Locate the cell with the specified text and output its [X, Y] center coordinate. 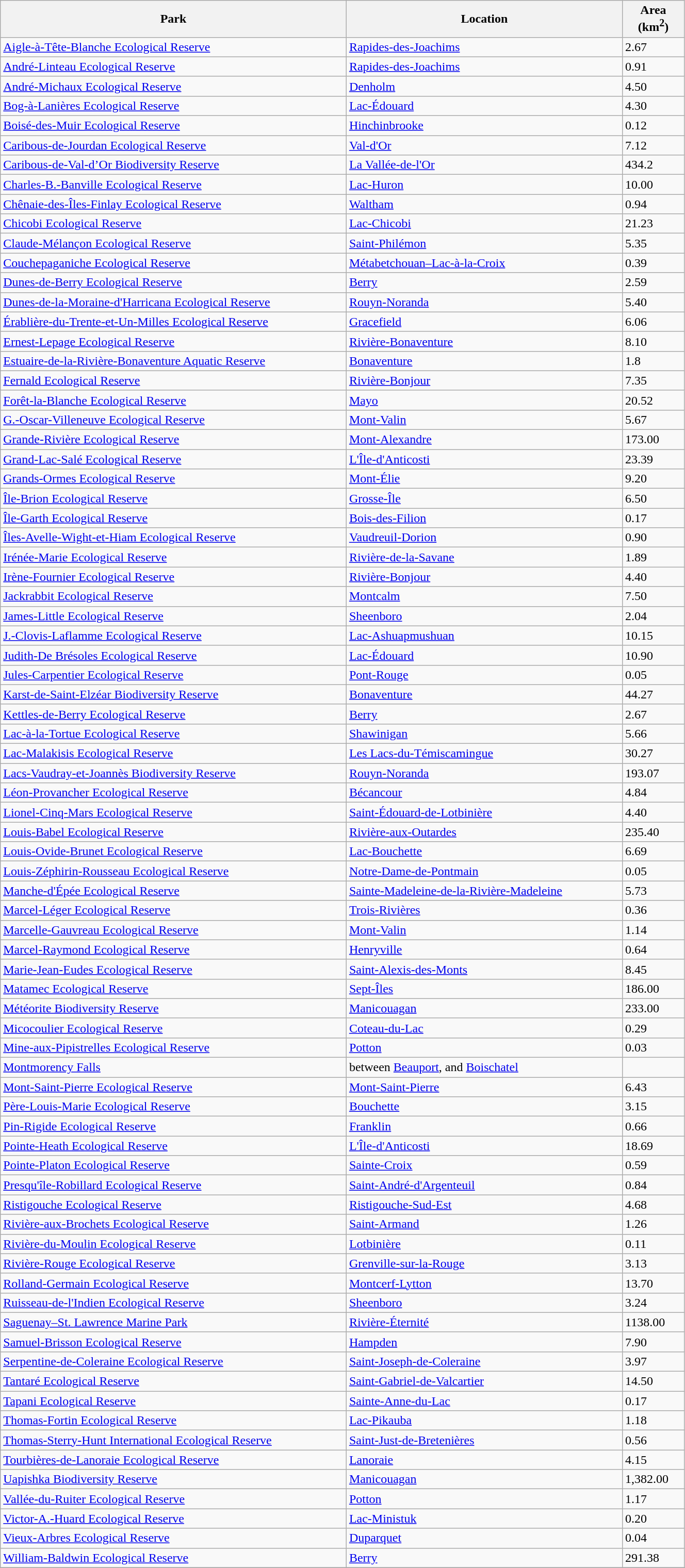
3.15 [653, 1107]
Judith-De Brésoles Ecological Reserve [173, 655]
Ernest-Lepage Ecological Reserve [173, 341]
Saint-André-d'Argenteuil [484, 1185]
6.43 [653, 1087]
Franklin [484, 1126]
Grosse-Île [484, 498]
18.69 [653, 1146]
Chicobi Ecological Reserve [173, 224]
0.11 [653, 1244]
Rolland-Germain Ecological Reserve [173, 1283]
0.66 [653, 1126]
Val-d'Or [484, 145]
Pont-Rouge [484, 675]
Mont-Saint-Pierre Ecological Reserve [173, 1087]
Lac-Ministuk [484, 1519]
Montcerf-Lytton [484, 1283]
5.73 [653, 891]
0.39 [653, 263]
Bois-des-Filion [484, 518]
Boisé-des-Muir Ecological Reserve [173, 126]
Lionel-Cinq-Mars Ecological Reserve [173, 812]
Lanoraie [484, 1460]
Trois-Rivières [484, 910]
1138.00 [653, 1322]
Sept-Îles [484, 989]
Presqu'île-Robillard Ecological Reserve [173, 1185]
1.26 [653, 1224]
Uapishka Biodiversity Reserve [173, 1479]
Bécancour [484, 793]
Location [484, 19]
6.06 [653, 322]
Rivière-aux-Outardes [484, 832]
193.07 [653, 773]
0.12 [653, 126]
5.35 [653, 243]
0.91 [653, 66]
6.69 [653, 852]
0.04 [653, 1538]
Irénée-Marie Ecological Reserve [173, 557]
Météorite Biodiversity Reserve [173, 1008]
0.29 [653, 1028]
233.00 [653, 1008]
1.18 [653, 1421]
Bouchette [484, 1107]
Mont-Alexandre [484, 440]
Île-Garth Ecological Reserve [173, 518]
0.59 [653, 1165]
Grand-Lac-Salé Ecological Reserve [173, 459]
William-Baldwin Ecological Reserve [173, 1558]
21.23 [653, 224]
7.12 [653, 145]
Irène-Fournier Ecological Reserve [173, 577]
1.89 [653, 557]
5.67 [653, 420]
10.90 [653, 655]
Saint-Armand [484, 1224]
235.40 [653, 832]
James-Little Ecological Reserve [173, 616]
3.24 [653, 1303]
Rivière-Bonaventure [484, 341]
Claude-Mélançon Ecological Reserve [173, 243]
Gracefield [484, 322]
Rivière-aux-Brochets Ecological Reserve [173, 1224]
Rivière-de-la-Savane [484, 557]
13.70 [653, 1283]
Estuaire-de-la-Rivière-Bonaventure Aquatic Reserve [173, 361]
La Vallée-de-l'Or [484, 165]
Ristigouche-Sud-Est [484, 1205]
Vaudreuil-Dorion [484, 538]
Grenville-sur-la-Rouge [484, 1263]
Couchepaganiche Ecological Reserve [173, 263]
Les Lacs-du-Témiscamingue [484, 754]
20.52 [653, 400]
Lotbinière [484, 1244]
Matamec Ecological Reserve [173, 989]
Montmorency Falls [173, 1067]
Tourbières-de-Lanoraie Ecological Reserve [173, 1460]
Hinchinbrooke [484, 126]
Marcelle-Gauvreau Ecological Reserve [173, 930]
4.30 [653, 106]
André-Linteau Ecological Reserve [173, 66]
Henryville [484, 949]
44.27 [653, 694]
Ruisseau-de-l'Indien Ecological Reserve [173, 1303]
0.20 [653, 1519]
10.15 [653, 636]
Caribous-de-Jourdan Ecological Reserve [173, 145]
Pointe-Platon Ecological Reserve [173, 1165]
Aigle-à-Tête-Blanche Ecological Reserve [173, 47]
0.03 [653, 1047]
Rivière-Éternité [484, 1322]
Sainte-Madeleine-de-la-Rivière-Madeleine [484, 891]
Père-Louis-Marie Ecological Reserve [173, 1107]
Jackrabbit Ecological Reserve [173, 596]
23.39 [653, 459]
Saint-Édouard-de-Lotbinière [484, 812]
Lac-Huron [484, 185]
Rivière-Rouge Ecological Reserve [173, 1263]
6.50 [653, 498]
Denholm [484, 86]
Caribous-de-Val-d’Or Biodiversity Reserve [173, 165]
Louis-Ovide-Brunet Ecological Reserve [173, 852]
Lac-à-la-Tortue Ecological Reserve [173, 733]
G.-Oscar-Villeneuve Ecological Reserve [173, 420]
Mont-Élie [484, 479]
1.17 [653, 1499]
0.56 [653, 1440]
4.15 [653, 1460]
André-Michaux Ecological Reserve [173, 86]
7.50 [653, 596]
Pointe-Heath Ecological Reserve [173, 1146]
Érablière-du-Trente-et-Un-Milles Ecological Reserve [173, 322]
30.27 [653, 754]
Manche-d'Épée Ecological Reserve [173, 891]
Hampden [484, 1342]
291.38 [653, 1558]
Tapani Ecological Reserve [173, 1401]
14.50 [653, 1381]
Lac-Chicobi [484, 224]
4.84 [653, 793]
Notre-Dame-de-Pontmain [484, 871]
Victor-A.-Huard Ecological Reserve [173, 1519]
Mont-Saint-Pierre [484, 1087]
Saint-Gabriel-de-Valcartier [484, 1381]
Île-Brion Ecological Reserve [173, 498]
8.45 [653, 969]
Sainte-Anne-du-Lac [484, 1401]
Louis-Babel Ecological Reserve [173, 832]
Micocoulier Ecological Reserve [173, 1028]
4.50 [653, 86]
J.-Clovis-Laflamme Ecological Reserve [173, 636]
10.00 [653, 185]
Léon-Provancher Ecological Reserve [173, 793]
Chênaie-des-Îles-Finlay Ecological Reserve [173, 204]
1,382.00 [653, 1479]
0.64 [653, 949]
Area(km2) [653, 19]
0.90 [653, 538]
173.00 [653, 440]
7.90 [653, 1342]
3.13 [653, 1263]
Fernald Ecological Reserve [173, 380]
Grande-Rivière Ecological Reserve [173, 440]
Ristigouche Ecological Reserve [173, 1205]
Dunes-de-Berry Ecological Reserve [173, 282]
Lac-Malakisis Ecological Reserve [173, 754]
Saint-Just-de-Bretenières [484, 1440]
Îles-Avelle-Wight-et-Hiam Ecological Reserve [173, 538]
Samuel-Brisson Ecological Reserve [173, 1342]
186.00 [653, 989]
Waltham [484, 204]
Park [173, 19]
Duparquet [484, 1538]
Sainte-Croix [484, 1165]
Tantaré Ecological Reserve [173, 1381]
0.84 [653, 1185]
Jules-Carpentier Ecological Reserve [173, 675]
Forêt-la-Blanche Ecological Reserve [173, 400]
Thomas-Fortin Ecological Reserve [173, 1421]
0.94 [653, 204]
Saguenay–St. Lawrence Marine Park [173, 1322]
Saint-Alexis-des-Monts [484, 969]
Thomas-Sterry-Hunt International Ecological Reserve [173, 1440]
Lac-Ashuapmushuan [484, 636]
Saint-Joseph-de-Coleraine [484, 1361]
2.59 [653, 282]
Mine-aux-Pipistrelles Ecological Reserve [173, 1047]
2.04 [653, 616]
Grands-Ormes Ecological Reserve [173, 479]
Vieux-Arbres Ecological Reserve [173, 1538]
between Beauport, and Boischatel [484, 1067]
Charles-B.-Banville Ecological Reserve [173, 185]
Lacs-Vaudray-et-Joannès Biodiversity Reserve [173, 773]
7.35 [653, 380]
1.8 [653, 361]
Marie-Jean-Eudes Ecological Reserve [173, 969]
Mayo [484, 400]
Louis-Zéphirin-Rousseau Ecological Reserve [173, 871]
5.66 [653, 733]
Lac-Pikauba [484, 1421]
3.97 [653, 1361]
Serpentine-de-Coleraine Ecological Reserve [173, 1361]
Marcel-Léger Ecological Reserve [173, 910]
9.20 [653, 479]
Rivière-du-Moulin Ecological Reserve [173, 1244]
Montcalm [484, 596]
Saint-Philémon [484, 243]
Karst-de-Saint-Elzéar Biodiversity Reserve [173, 694]
Lac-Bouchette [484, 852]
Marcel-Raymond Ecological Reserve [173, 949]
Kettles-de-Berry Ecological Reserve [173, 714]
Coteau-du-Lac [484, 1028]
Pin-Rigide Ecological Reserve [173, 1126]
1.14 [653, 930]
434.2 [653, 165]
Bog-à-Lanières Ecological Reserve [173, 106]
Métabetchouan–Lac-à-la-Croix [484, 263]
8.10 [653, 341]
5.40 [653, 302]
Dunes-de-la-Moraine-d'Harricana Ecological Reserve [173, 302]
0.36 [653, 910]
Vallée-du-Ruiter Ecological Reserve [173, 1499]
Shawinigan [484, 733]
4.68 [653, 1205]
